Output the [x, y] coordinate of the center of the cell containing the given text.  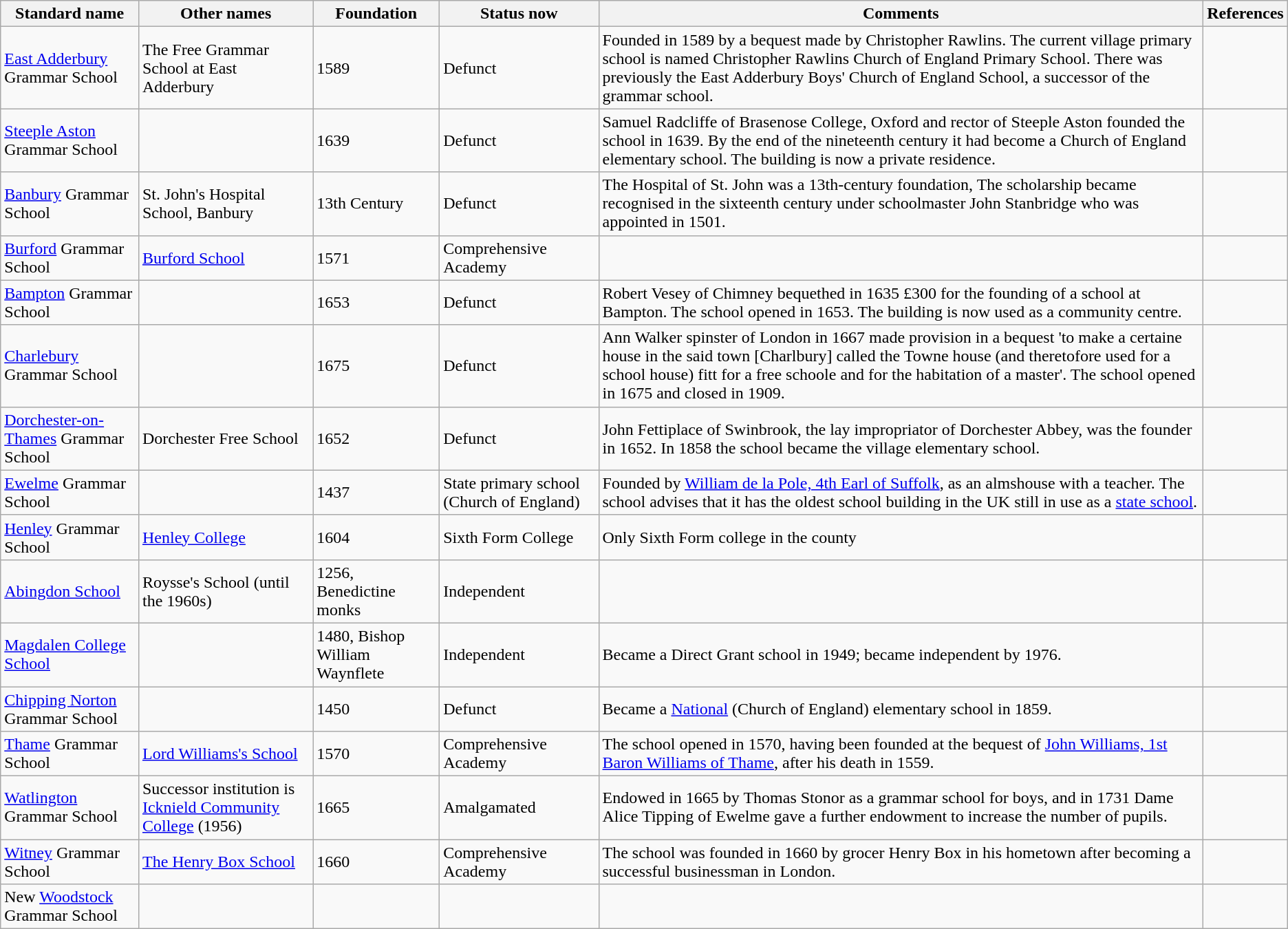
1480, Bishop William Waynflete [376, 654]
Henley College [226, 537]
Ewelme Grammar School [70, 493]
1570 [376, 754]
State primary school (Church of England) [519, 493]
The school opened in 1570, having been founded at the bequest of John Williams, 1st Baron Williams of Thame, after his death in 1559. [901, 754]
Standard name [70, 14]
Watlington Grammar School [70, 808]
Other names [226, 14]
13th Century [376, 204]
1437 [376, 493]
Only Sixth Form college in the county [901, 537]
East Adderbury Grammar School [70, 67]
Dorchester-on-Thames Grammar School [70, 438]
1450 [376, 709]
Steeple Aston Grammar School [70, 140]
The school was founded in 1660 by grocer Henry Box in his hometown after becoming a successful businessman in London. [901, 862]
1639 [376, 140]
Banbury Grammar School [70, 204]
1652 [376, 438]
Witney Grammar School [70, 862]
The Henry Box School [226, 862]
Became a Direct Grant school in 1949; became independent by 1976. [901, 654]
1653 [376, 303]
Charlebury Grammar School [70, 366]
Foundation [376, 14]
Henley Grammar School [70, 537]
Bampton Grammar School [70, 303]
St. John's Hospital School, Banbury [226, 204]
The Free Grammar School at East Adderbury [226, 67]
References [1245, 14]
Became a National (Church of England) elementary school in 1859. [901, 709]
Abingdon School [70, 591]
Burford Grammar School [70, 257]
1589 [376, 67]
1660 [376, 862]
1571 [376, 257]
Amalgamated [519, 808]
Burford School [226, 257]
Lord Williams's School [226, 754]
Chipping Norton Grammar School [70, 709]
1604 [376, 537]
New Woodstock Grammar School [70, 907]
1256, Benedictine monks [376, 591]
Dorchester Free School [226, 438]
Comments [901, 14]
1665 [376, 808]
Status now [519, 14]
Roysse's School (until the 1960s) [226, 591]
1675 [376, 366]
Magdalen College School [70, 654]
Successor institution is Icknield Community College (1956) [226, 808]
Sixth Form College [519, 537]
Thame Grammar School [70, 754]
